Return the [X, Y] coordinate for the center point of the cell that contains the specified text.  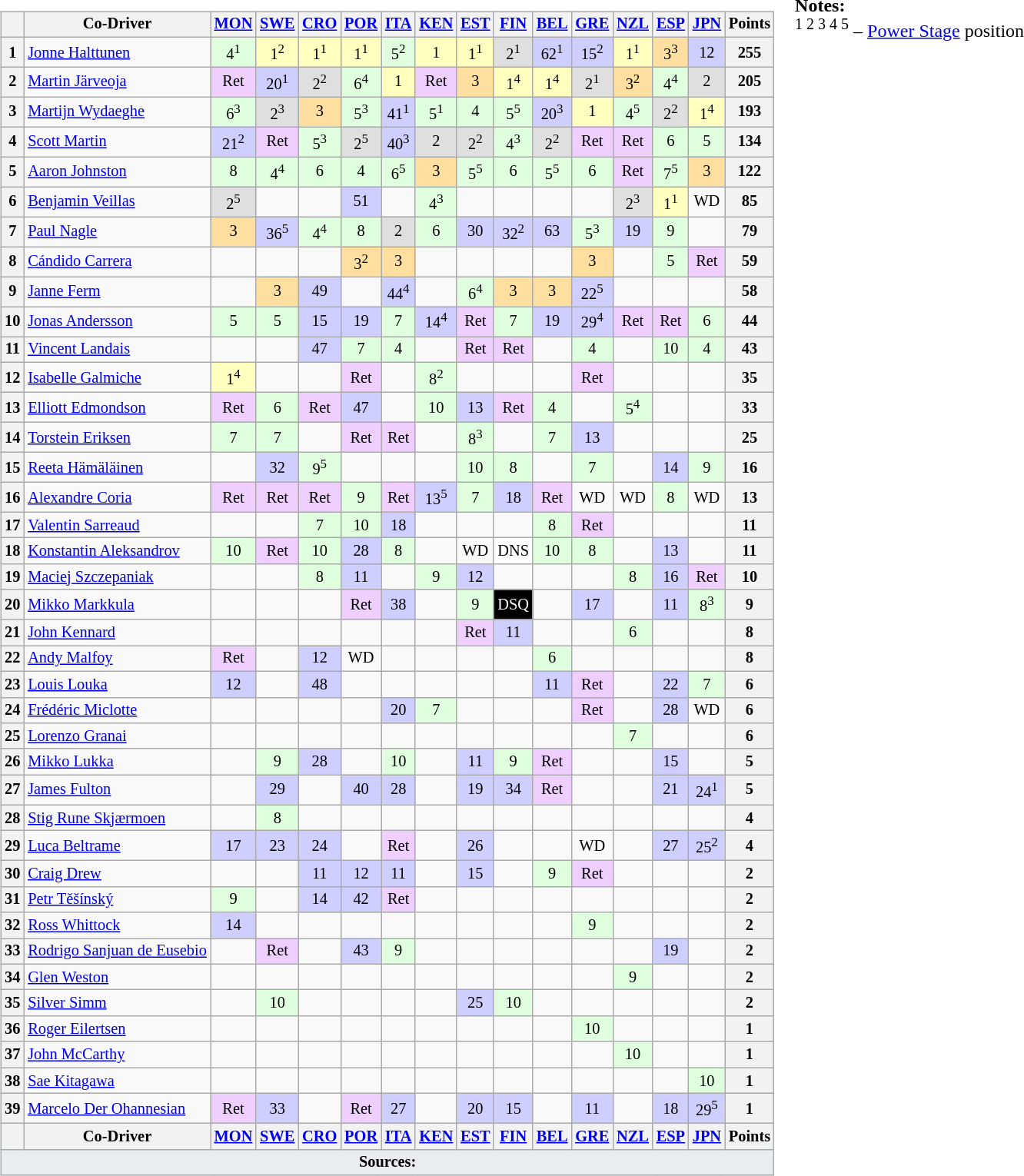
203 [552, 112]
Jonas Andersson [117, 321]
295 [707, 1108]
Scott Martin [117, 141]
252 [707, 845]
403 [398, 141]
Cándido Carrera [117, 261]
134 [750, 141]
205 [750, 81]
75 [670, 172]
Rodrigo Sanjuan de Eusebio [117, 952]
152 [592, 52]
DNS [513, 551]
95 [320, 467]
Janne Ferm [117, 292]
65 [398, 172]
Luca Beltrame [117, 845]
Stig Rune Skjærmoen [117, 818]
193 [750, 112]
Craig Drew [117, 874]
Valentin Sarreaud [117, 525]
Mikko Lukka [117, 762]
49 [320, 292]
John Kennard [117, 633]
Alexandre Coria [117, 497]
Lorenzo Granai [117, 736]
DSQ [513, 604]
31 [12, 899]
Glen Weston [117, 977]
58 [750, 292]
Isabelle Galmiche [117, 377]
621 [552, 52]
37 [12, 1055]
Reeta Hämäläinen [117, 467]
59 [750, 261]
225 [592, 292]
Petr Těšínský [117, 899]
Torstein Eriksen [117, 437]
42 [361, 899]
36 [12, 1029]
James Fulton [117, 790]
Andy Malfoy [117, 659]
144 [436, 321]
Ross Whittock [117, 925]
Vincent Landais [117, 350]
40 [361, 790]
Paul Nagle [117, 232]
Roger Eilertsen [117, 1029]
Frédéric Miclotte [117, 710]
54 [633, 407]
John McCarthy [117, 1055]
Martin Järveoja [117, 81]
Marcelo Der Ohannesian [117, 1108]
Aaron Johnston [117, 172]
52 [398, 52]
135 [436, 497]
Maciej Szczepaniak [117, 577]
Elliott Edmondson [117, 407]
79 [750, 232]
48 [320, 684]
82 [436, 377]
Sae Kitagawa [117, 1081]
Louis Louka [117, 684]
Martijn Wydaeghe [117, 112]
Jonne Halttunen [117, 52]
201 [277, 81]
411 [398, 112]
Benjamin Veillas [117, 201]
294 [592, 321]
45 [633, 112]
322 [513, 232]
39 [12, 1108]
41 [234, 52]
212 [234, 141]
Sources: [387, 1162]
85 [750, 201]
444 [398, 292]
122 [750, 172]
255 [750, 52]
Silver Simm [117, 1003]
365 [277, 232]
Mikko Markkula [117, 604]
241 [707, 790]
Konstantin Aleksandrov [117, 551]
